Search for the cell housing the specified text and yield its (X, Y) center coordinate. 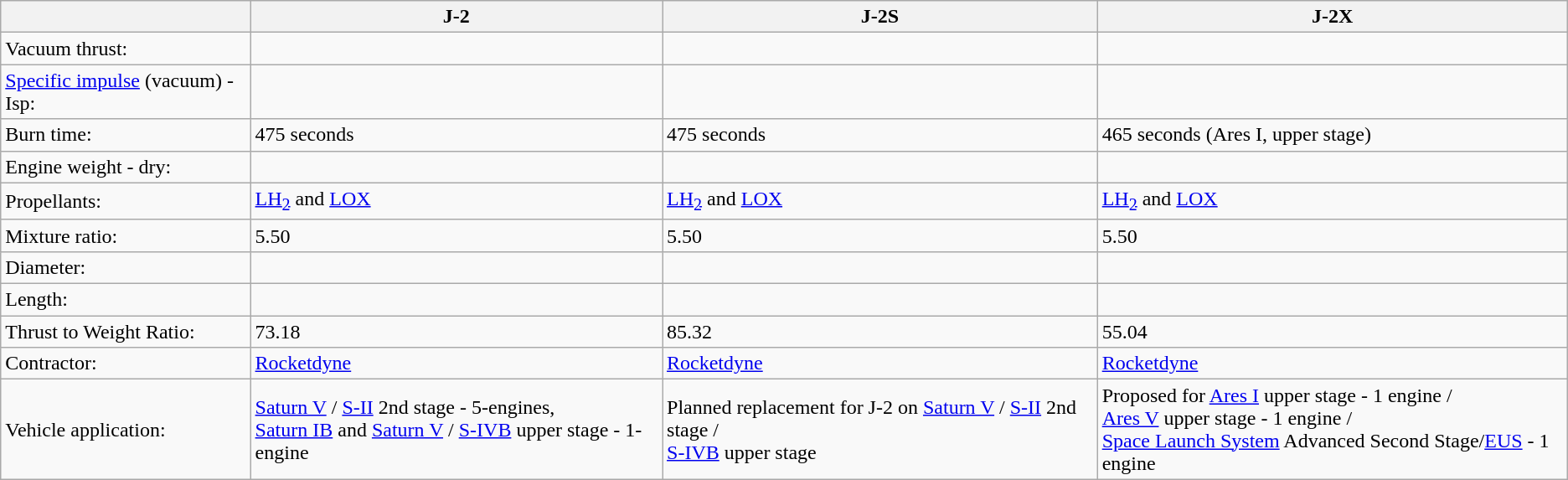
Vehicle application: (126, 429)
Length: (126, 300)
J-2S (880, 17)
J-2X (1332, 17)
Planned replacement for J-2 on Saturn V / S-II 2nd stage / S-IVB upper stage (880, 429)
Specific impulse (vacuum) -Isp: (126, 92)
Burn time: (126, 135)
Thrust to Weight Ratio: (126, 332)
55.04 (1332, 332)
85.32 (880, 332)
Engine weight - dry: (126, 167)
73.18 (456, 332)
Proposed for Ares I upper stage - 1 engine / Ares V upper stage - 1 engine / Space Launch System Advanced Second Stage/EUS - 1 engine (1332, 429)
Saturn V / S-II 2nd stage - 5-engines, Saturn IB and Saturn V / S-IVB upper stage - 1-engine (456, 429)
Mixture ratio: (126, 235)
Propellants: (126, 201)
Diameter: (126, 267)
Vacuum thrust: (126, 49)
465 seconds (Ares I, upper stage) (1332, 135)
Contractor: (126, 364)
J-2 (456, 17)
